Output the [X, Y] coordinate of the center of the cell containing the given text.  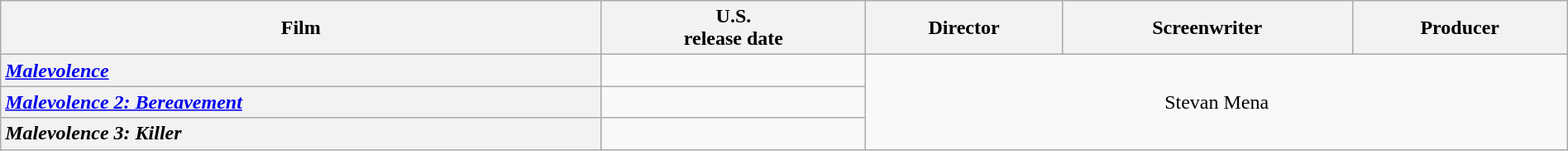
Director [964, 28]
Producer [1460, 28]
Malevolence [301, 71]
Film [301, 28]
U.S. release date [734, 28]
Stevan Mena [1217, 102]
Screenwriter [1207, 28]
Malevolence 2: Bereavement [301, 102]
Malevolence 3: Killer [301, 134]
